From the cell containing the given text, extract its center point as (X, Y) coordinate. 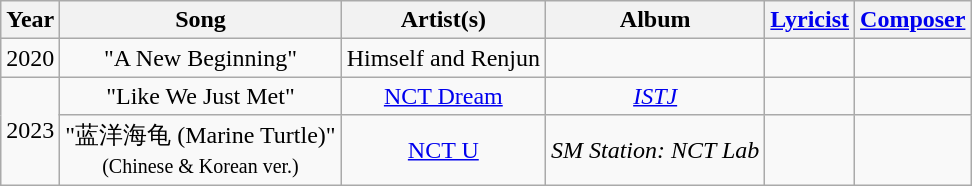
Album (656, 20)
SM Station: NCT Lab (656, 150)
NCT Dream (443, 96)
Composer (913, 20)
Himself and Renjun (443, 58)
"Like We Just Met" (200, 96)
"蓝洋海龟 (Marine Turtle)"(Chinese & Korean ver.) (200, 150)
Song (200, 20)
2023 (30, 131)
Lyricist (810, 20)
ISTJ (656, 96)
NCT U (443, 150)
2020 (30, 58)
Year (30, 20)
Artist(s) (443, 20)
"A New Beginning" (200, 58)
